Search for the cell housing the specified text and yield its [X, Y] center coordinate. 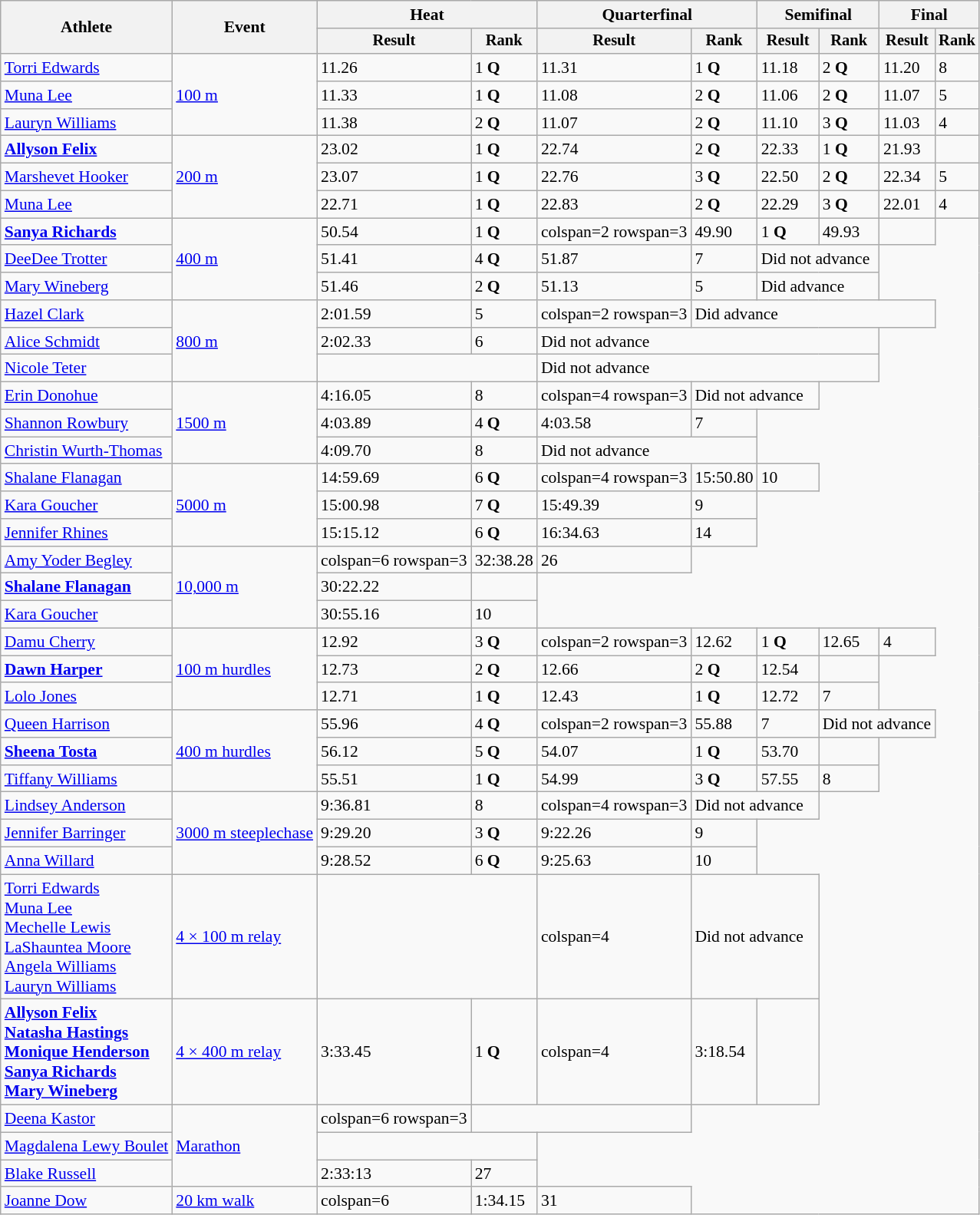
22.34 [907, 177]
Tiffany Williams [87, 779]
9:29.20 [394, 834]
11.03 [907, 123]
2:33:13 [394, 1174]
3:18.54 [724, 1052]
Event [244, 28]
11.10 [788, 123]
9:36.81 [394, 806]
55.88 [724, 724]
Alice Schmidt [87, 342]
50.54 [394, 232]
Allyson Felix [87, 150]
22.83 [614, 205]
12.43 [614, 697]
Mary Wineberg [87, 286]
30:22.22 [394, 587]
4:16.05 [394, 396]
200 m [244, 177]
1:34.15 [504, 1201]
11.38 [394, 123]
11.33 [394, 95]
7 Q [504, 505]
1500 m [244, 424]
27 [504, 1174]
3000 m steeplechase [244, 834]
6 [504, 342]
Quarterfinal [648, 15]
4:09.70 [394, 451]
Semifinal [818, 15]
12.72 [788, 697]
15:49.39 [614, 505]
11.06 [788, 95]
22.33 [788, 150]
Queen Harrison [87, 724]
31 [614, 1201]
26 [614, 560]
Allyson FelixNatasha HastingsMonique HendersonSanya RichardsMary Wineberg [87, 1052]
Final [929, 15]
22.76 [614, 177]
56.12 [394, 751]
14 [724, 533]
14:59.69 [394, 478]
22.50 [788, 177]
Blake Russell [87, 1174]
Jennifer Barringer [87, 834]
12.92 [394, 642]
51.41 [394, 259]
12.66 [614, 669]
22.29 [788, 205]
4 × 100 m relay [244, 936]
Dawn Harper [87, 669]
10,000 m [244, 588]
Athlete [87, 28]
12.54 [788, 669]
12.73 [394, 669]
Sheena Tosta [87, 751]
23.07 [394, 177]
49.93 [849, 232]
Sanya Richards [87, 232]
2:01.59 [394, 314]
9:22.26 [614, 834]
12.62 [724, 642]
Christin Wurth-Thomas [87, 451]
51.13 [614, 286]
22.74 [614, 150]
4:03.58 [614, 424]
51.87 [614, 259]
Heat [427, 15]
100 m [244, 95]
9:28.52 [394, 861]
23.02 [394, 150]
400 m hurdles [244, 751]
22.71 [394, 205]
Marshevet Hooker [87, 177]
16:34.63 [614, 533]
Hazel Clark [87, 314]
15:15.12 [394, 533]
20 km walk [244, 1201]
DeeDee Trotter [87, 259]
800 m [244, 341]
100 m hurdles [244, 669]
12.65 [849, 642]
5 Q [504, 751]
5000 m [244, 505]
colspan=6 [394, 1201]
Damu Cherry [87, 642]
Amy Yoder Begley [87, 560]
Shannon Rowbury [87, 424]
3:33.45 [394, 1052]
21.93 [907, 150]
54.07 [614, 751]
11.20 [907, 68]
11.26 [394, 68]
Erin Donohue [87, 396]
51.46 [394, 286]
4 × 400 m relay [244, 1052]
11.18 [788, 68]
Torri EdwardsMuna LeeMechelle LewisLaShauntea MooreAngela WilliamsLauryn Williams [87, 936]
15:50.80 [724, 478]
400 m [244, 259]
Marathon [244, 1147]
11.08 [614, 95]
Magdalena Lewy Boulet [87, 1147]
49.90 [724, 232]
Anna Willard [87, 861]
55.51 [394, 779]
Nicole Teter [87, 368]
15:00.98 [394, 505]
22.01 [907, 205]
Joanne Dow [87, 1201]
Lolo Jones [87, 697]
4:03.89 [394, 424]
2:02.33 [394, 342]
9:25.63 [614, 861]
32:38.28 [504, 560]
Lindsey Anderson [87, 806]
54.99 [614, 779]
Deena Kastor [87, 1119]
Jennifer Rhines [87, 533]
30:55.16 [394, 615]
57.55 [788, 779]
Torri Edwards [87, 68]
Lauryn Williams [87, 123]
55.96 [394, 724]
11.31 [614, 68]
53.70 [788, 751]
12.71 [394, 697]
